Extract the [X, Y] coordinate from the center of the cell holding the provided text.  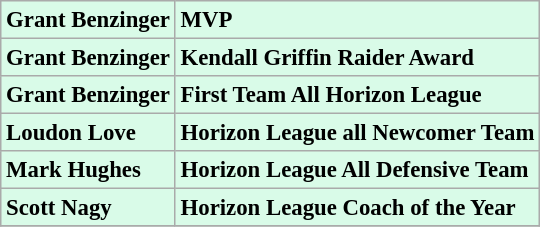
First Team All Horizon League [357, 95]
Loudon Love [88, 133]
Mark Hughes [88, 170]
Horizon League Coach of the Year [357, 208]
MVP [357, 20]
Scott Nagy [88, 208]
Horizon League all Newcomer Team [357, 133]
Horizon League All Defensive Team [357, 170]
Kendall Griffin Raider Award [357, 58]
